Pinpoint the cell where the given text exists, returning its [X, Y] midpoint coordinate. 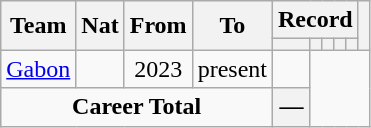
Gabon [38, 69]
present [232, 69]
2023 [158, 69]
To [232, 26]
Record [316, 20]
— [292, 107]
Career Total [137, 107]
From [158, 26]
Team [38, 26]
Nat [100, 26]
